Return (X, Y) of the center of cell containing provided text 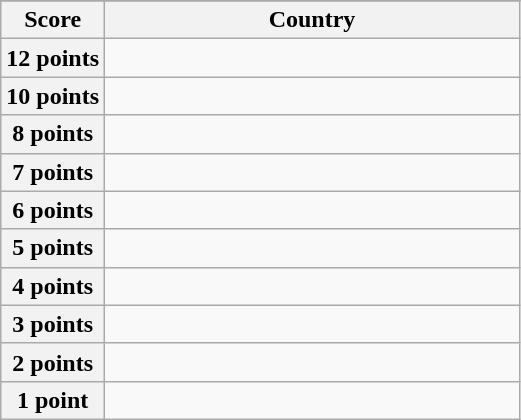
4 points (53, 286)
2 points (53, 362)
10 points (53, 96)
5 points (53, 248)
8 points (53, 134)
Score (53, 20)
3 points (53, 324)
7 points (53, 172)
12 points (53, 58)
1 point (53, 400)
6 points (53, 210)
Country (312, 20)
